Return the (X, Y) coordinate for the center point of the cell that contains the specified text.  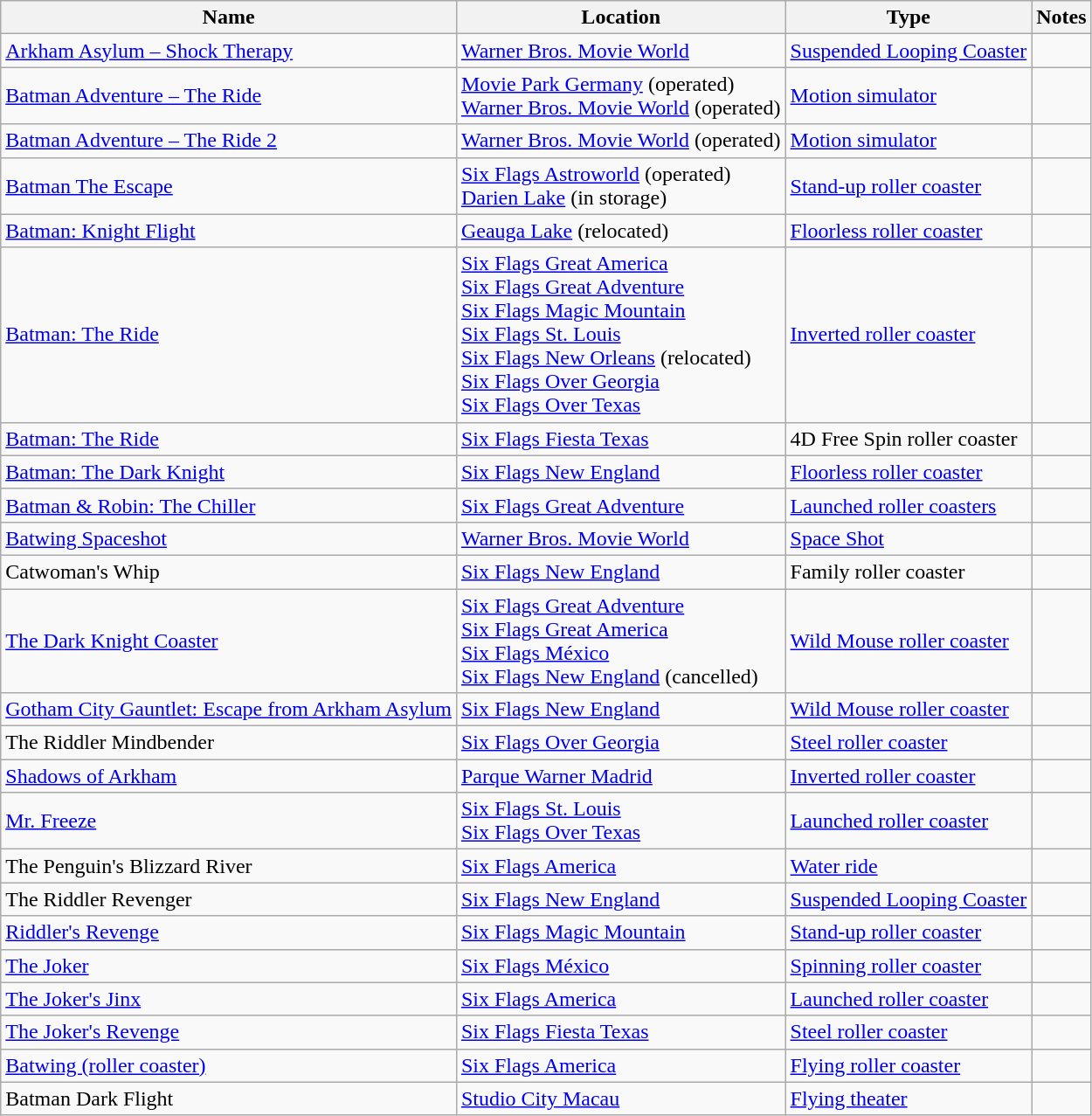
Six Flags St. LouisSix Flags Over Texas (620, 821)
Water ride (909, 866)
The Joker's Jinx (229, 999)
Batwing (roller coaster) (229, 1065)
Batman & Robin: The Chiller (229, 505)
Batman Adventure – The Ride (229, 96)
The Joker's Revenge (229, 1032)
Shadows of Arkham (229, 776)
Six Flags Over Georgia (620, 743)
Batwing Spaceshot (229, 538)
Parque Warner Madrid (620, 776)
Batman Dark Flight (229, 1099)
The Penguin's Blizzard River (229, 866)
Studio City Macau (620, 1099)
Notes (1061, 17)
Six Flags México (620, 966)
4D Free Spin roller coaster (909, 439)
Batman The Escape (229, 185)
The Joker (229, 966)
Location (620, 17)
Gotham City Gauntlet: Escape from Arkham Asylum (229, 710)
Flying theater (909, 1099)
Batman: Knight Flight (229, 231)
Riddler's Revenge (229, 932)
The Riddler Mindbender (229, 743)
Flying roller coaster (909, 1065)
Catwoman's Whip (229, 572)
Batman Adventure – The Ride 2 (229, 141)
Space Shot (909, 538)
Batman: The Dark Knight (229, 472)
Six Flags Magic Mountain (620, 932)
Family roller coaster (909, 572)
The Dark Knight Coaster (229, 641)
Six Flags Great AdventureSix Flags Great AmericaSix Flags MéxicoSix Flags New England (cancelled) (620, 641)
Movie Park Germany (operated)Warner Bros. Movie World (operated) (620, 96)
Geauga Lake (relocated) (620, 231)
Six Flags Great Adventure (620, 505)
Type (909, 17)
Spinning roller coaster (909, 966)
The Riddler Revenger (229, 899)
Name (229, 17)
Six Flags Astroworld (operated)Darien Lake (in storage) (620, 185)
Arkham Asylum – Shock Therapy (229, 51)
Launched roller coasters (909, 505)
Mr. Freeze (229, 821)
Warner Bros. Movie World (operated) (620, 141)
